Extract the (x, y) coordinate from the center of the cell holding the provided text.  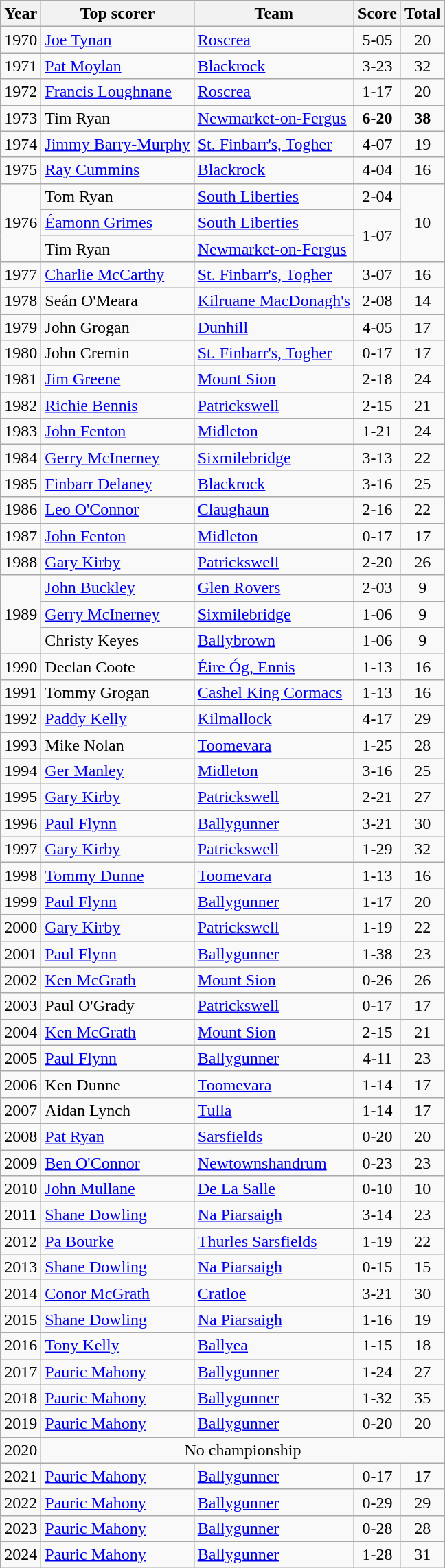
1-07 (378, 235)
1-32 (378, 1398)
Leo O'Connor (117, 510)
Dunhill (273, 327)
1979 (21, 327)
2016 (21, 1346)
1971 (21, 66)
2020 (21, 1450)
Top scorer (117, 14)
Mike Nolan (117, 745)
0-15 (378, 1267)
1996 (21, 823)
1985 (21, 484)
1987 (21, 536)
1991 (21, 692)
John Buckley (117, 588)
Thurles Sarsfields (273, 1241)
Tulla (273, 1110)
1997 (21, 850)
2022 (21, 1502)
2002 (21, 980)
4-05 (378, 327)
2008 (21, 1136)
Charlie McCarthy (117, 274)
1973 (21, 118)
1986 (21, 510)
1-24 (378, 1372)
2004 (21, 1032)
14 (422, 301)
Pa Bourke (117, 1241)
2006 (21, 1084)
Ray Cummins (117, 170)
Éire Óg, Ennis (273, 666)
2013 (21, 1267)
1976 (21, 222)
Seán O'Meara (117, 301)
1974 (21, 144)
15 (422, 1267)
2015 (21, 1320)
2014 (21, 1294)
Pat Ryan (117, 1136)
Cashel King Cormacs (273, 692)
1990 (21, 666)
1977 (21, 274)
1995 (21, 797)
1982 (21, 406)
Total (422, 14)
Jim Greene (117, 379)
Pat Moylan (117, 66)
Declan Coote (117, 666)
1983 (21, 432)
Jimmy Barry-Murphy (117, 144)
2000 (21, 928)
1-28 (378, 1554)
1992 (21, 718)
Sarsfields (273, 1136)
1-29 (378, 850)
1989 (21, 614)
0-26 (378, 980)
1-38 (378, 954)
Tommy Grogan (117, 692)
2009 (21, 1163)
Kilruane MacDonagh's (273, 301)
2-18 (378, 379)
5-05 (378, 40)
Finbarr Delaney (117, 484)
3-07 (378, 274)
Ballyea (273, 1346)
38 (422, 118)
Conor McGrath (117, 1294)
John Grogan (117, 327)
2011 (21, 1215)
Tom Ryan (117, 196)
Paddy Kelly (117, 718)
0-29 (378, 1502)
2017 (21, 1372)
No championship (243, 1450)
Year (21, 14)
4-07 (378, 144)
3-13 (378, 458)
Francis Loughnane (117, 92)
Ballybrown (273, 640)
2-04 (378, 196)
1981 (21, 379)
2018 (21, 1398)
1975 (21, 170)
Newtownshandrum (273, 1163)
Richie Bennis (117, 406)
Score (378, 14)
Tommy Dunne (117, 876)
1998 (21, 876)
2-21 (378, 797)
Claughaun (273, 510)
2012 (21, 1241)
2-20 (378, 562)
2021 (21, 1476)
2019 (21, 1424)
1-21 (378, 432)
2-03 (378, 588)
2010 (21, 1189)
1970 (21, 40)
Ken Dunne (117, 1084)
John Mullane (117, 1189)
3-23 (378, 66)
Kilmallock (273, 718)
18 (422, 1346)
Paul O'Grady (117, 1006)
1993 (21, 745)
1972 (21, 92)
1-25 (378, 745)
Ben O'Connor (117, 1163)
1-16 (378, 1320)
1-15 (378, 1346)
4-17 (378, 718)
2007 (21, 1110)
4-04 (378, 170)
2003 (21, 1006)
0-23 (378, 1163)
Tony Kelly (117, 1346)
31 (422, 1554)
Aidan Lynch (117, 1110)
1988 (21, 562)
2001 (21, 954)
Ger Manley (117, 771)
1978 (21, 301)
1984 (21, 458)
0-28 (378, 1528)
6-20 (378, 118)
Christy Keyes (117, 640)
1980 (21, 353)
Joe Tynan (117, 40)
De La Salle (273, 1189)
3-14 (378, 1215)
Éamonn Grimes (117, 222)
John Cremin (117, 353)
4-11 (378, 1058)
Team (273, 14)
2-08 (378, 301)
2-16 (378, 510)
2024 (21, 1554)
2023 (21, 1528)
2005 (21, 1058)
0-10 (378, 1189)
1994 (21, 771)
1999 (21, 902)
35 (422, 1398)
Glen Rovers (273, 588)
Cratloe (273, 1294)
